Pinpoint the cell where the given text exists, returning its (X, Y) midpoint coordinate. 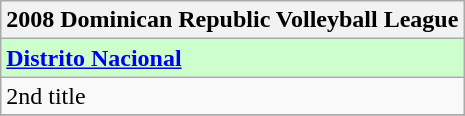
Distrito Nacional (232, 58)
2nd title (232, 96)
2008 Dominican Republic Volleyball League (232, 20)
